Detect which cell encompasses the target text, then output its [x, y] center coordinate. 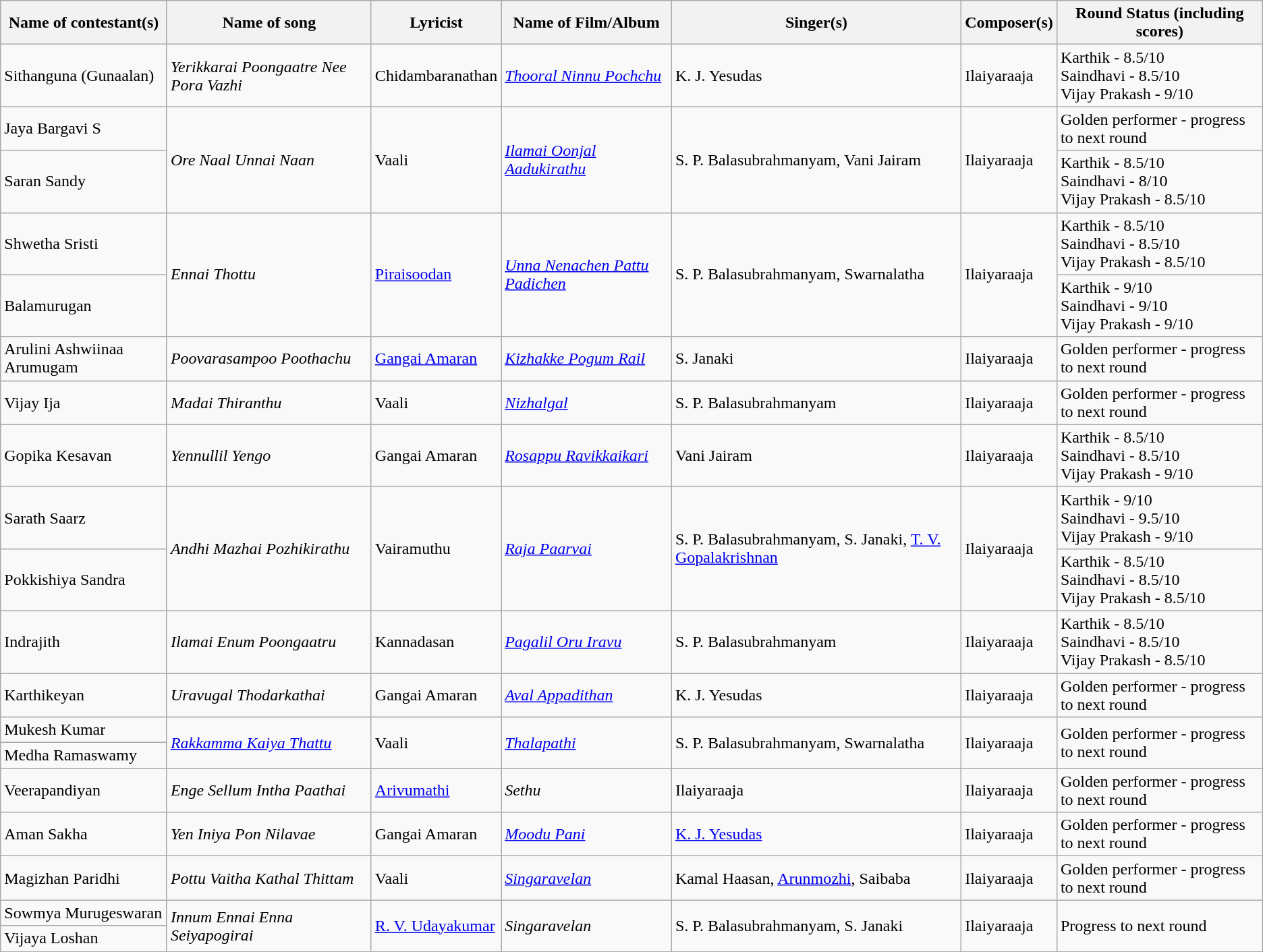
Rakkamma Kaiya Thattu [269, 743]
Kizhakke Pogum Rail [587, 359]
Medha Ramaswamy [84, 756]
Aval Appadithan [587, 695]
Vijay Ija [84, 402]
Raja Paarvai [587, 549]
Jaya Bargavi S [84, 128]
Sowmya Murugeswaran [84, 913]
Arivumathi [436, 791]
Moodu Pani [587, 834]
Pottu Vaitha Kathal Thittam [269, 878]
Balamurugan [84, 306]
Yen Iniya Pon Nilavae [269, 834]
Karthik - 8.5/10Saindhavi - 8/10Vijay Prakash - 8.5/10 [1159, 181]
Indrajith [84, 642]
Yennullil Yengo [269, 455]
Saran Sandy [84, 181]
Pokkishiya Sandra [84, 580]
Name of song [269, 23]
Chidambaranathan [436, 76]
Nizhalgal [587, 402]
Veerapandiyan [84, 791]
Sithanguna (Gunaalan) [84, 76]
Ilamai Enum Poongaatru [269, 642]
Yerikkarai Poongaatre Nee Pora Vazhi [269, 76]
Sarath Saarz [84, 517]
Thooral Ninnu Pochchu [587, 76]
Unna Nenachen Pattu Padichen [587, 275]
Karthikeyan [84, 695]
Andhi Mazhai Pozhikirathu [269, 549]
Mukesh Kumar [84, 730]
Thalapathi [587, 743]
Vijaya Loshan [84, 939]
Magizhan Paridhi [84, 878]
S. P. Balasubrahmanyam, S. Janaki [816, 926]
Name of Film/Album [587, 23]
Piraisoodan [436, 275]
Kannadasan [436, 642]
Pagalil Oru Iravu [587, 642]
Progress to next round [1159, 926]
Enge Sellum Intha Paathai [269, 791]
S. P. Balasubrahmanyam, Vani Jairam [816, 159]
Innum Ennai Enna Seiyapogirai [269, 926]
Kamal Haasan, Arunmozhi, Saibaba [816, 878]
Ilamai Oonjal Aadukirathu [587, 159]
Poovarasampoo Poothachu [269, 359]
S. Janaki [816, 359]
Singer(s) [816, 23]
Gopika Kesavan [84, 455]
Aman Sakha [84, 834]
Madai Thiranthu [269, 402]
R. V. Udayakumar [436, 926]
S. P. Balasubrahmanyam, S. Janaki, T. V. Gopalakrishnan [816, 549]
Name of contestant(s) [84, 23]
Uravugal Thodarkathai [269, 695]
Vani Jairam [816, 455]
Rosappu Ravikkaikari [587, 455]
Sethu [587, 791]
Vairamuthu [436, 549]
Ennai Thottu [269, 275]
Karthik - 9/10Saindhavi - 9.5/10Vijay Prakash - 9/10 [1159, 517]
Round Status (including scores) [1159, 23]
Ore Naal Unnai Naan [269, 159]
Composer(s) [1009, 23]
Shwetha Sristi [84, 244]
Karthik - 9/10Saindhavi - 9/10Vijay Prakash - 9/10 [1159, 306]
Lyricist [436, 23]
Arulini Ashwiinaa Arumugam [84, 359]
